Search for the cell housing the specified text and yield its (x, y) center coordinate. 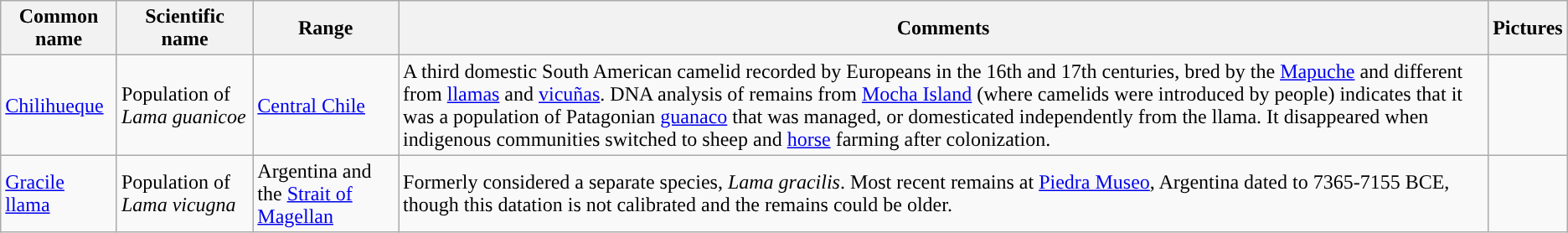
Scientific name (184, 28)
Pictures (1528, 28)
Population of Lama vicugna (184, 194)
Range (326, 28)
Comments (943, 28)
Population of Lama guanicoe (184, 106)
Chilihueque (59, 106)
Argentina and the Strait of Magellan (326, 194)
Gracile llama (59, 194)
Common name (59, 28)
Central Chile (326, 106)
